Scan for the cell matching the given text and deliver its [X, Y] coordinate at center. 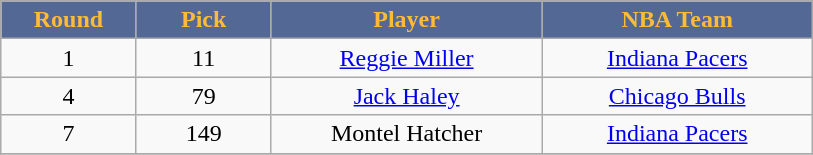
Round [68, 20]
Player [406, 20]
79 [204, 96]
149 [204, 134]
7 [68, 134]
Pick [204, 20]
Jack Haley [406, 96]
Reggie Miller [406, 58]
11 [204, 58]
NBA Team [678, 20]
1 [68, 58]
4 [68, 96]
Montel Hatcher [406, 134]
Chicago Bulls [678, 96]
